Return the (X, Y) coordinate for the center point of the cell that contains the specified text.  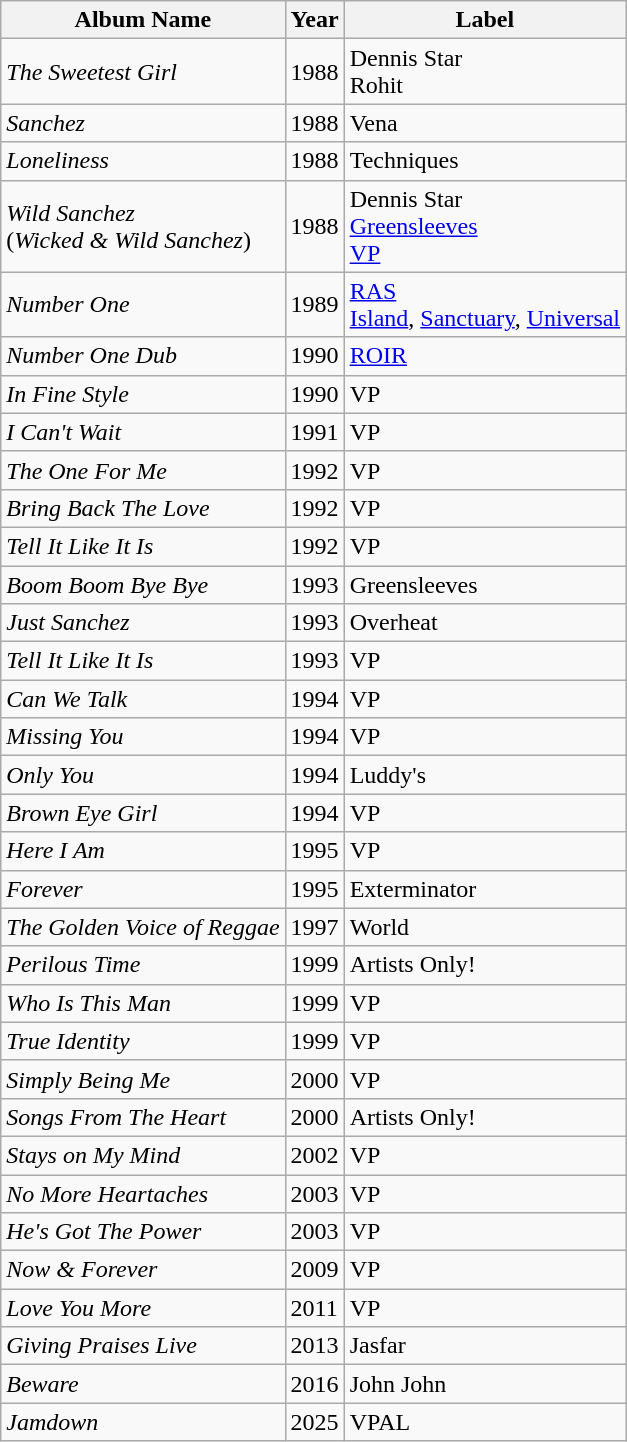
2016 (314, 1384)
Bring Back The Love (143, 508)
Now & Forever (143, 1270)
Beware (143, 1384)
Brown Eye Girl (143, 813)
Forever (143, 889)
Stays on My Mind (143, 1155)
Here I Am (143, 851)
The One For Me (143, 470)
2011 (314, 1308)
2002 (314, 1155)
Label (484, 20)
Love You More (143, 1308)
1991 (314, 432)
Can We Talk (143, 699)
Number One (143, 304)
Wild Sanchez (Wicked & Wild Sanchez) (143, 226)
Jamdown (143, 1422)
Dennis Star Greensleeves VP (484, 226)
Number One Dub (143, 356)
Giving Praises Live (143, 1346)
Techniques (484, 161)
No More Heartaches (143, 1193)
John John (484, 1384)
1997 (314, 927)
Sanchez (143, 123)
RAS Island, Sanctuary, Universal (484, 304)
Missing You (143, 737)
World (484, 927)
The Golden Voice of Reggae (143, 927)
Year (314, 20)
I Can't Wait (143, 432)
Perilous Time (143, 965)
True Identity (143, 1041)
The Sweetest Girl (143, 72)
1989 (314, 304)
Vena (484, 123)
ROIR (484, 356)
Who Is This Man (143, 1003)
Boom Boom Bye Bye (143, 585)
Songs From The Heart (143, 1117)
2025 (314, 1422)
Dennis Star Rohit (484, 72)
Luddy's (484, 775)
Album Name (143, 20)
2009 (314, 1270)
VPAL (484, 1422)
Just Sanchez (143, 623)
Simply Being Me (143, 1079)
Only You (143, 775)
Greensleeves (484, 585)
Jasfar (484, 1346)
Overheat (484, 623)
Exterminator (484, 889)
Loneliness (143, 161)
He's Got The Power (143, 1232)
2013 (314, 1346)
In Fine Style (143, 394)
